Search for the cell housing the specified text and yield its (X, Y) center coordinate. 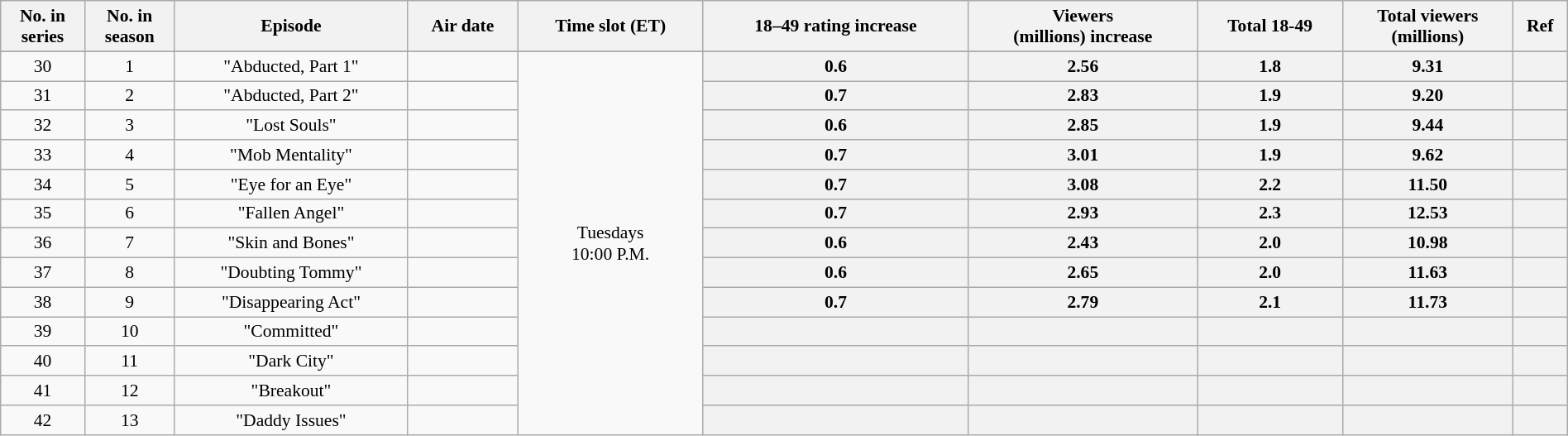
3.01 (1083, 155)
"Eye for an Eye" (291, 184)
2.85 (1083, 126)
10.98 (1428, 243)
7 (129, 243)
2.56 (1083, 66)
11.73 (1428, 302)
30 (43, 66)
39 (43, 332)
32 (43, 126)
9.62 (1428, 155)
Episode (291, 26)
13 (129, 420)
11.50 (1428, 184)
35 (43, 213)
"Abducted, Part 1" (291, 66)
"Committed" (291, 332)
6 (129, 213)
33 (43, 155)
"Dark City" (291, 362)
40 (43, 362)
41 (43, 390)
Air date (463, 26)
No. inseries (43, 26)
8 (129, 273)
"Doubting Tommy" (291, 273)
3.08 (1083, 184)
Total 18-49 (1270, 26)
36 (43, 243)
Tuesdays10:00 P.M. (610, 243)
"Disappearing Act" (291, 302)
Time slot (ET) (610, 26)
2.2 (1270, 184)
2.79 (1083, 302)
2.93 (1083, 213)
18–49 rating increase (835, 26)
1.8 (1270, 66)
12 (129, 390)
2 (129, 96)
9.44 (1428, 126)
Total viewers(millions) (1428, 26)
"Breakout" (291, 390)
"Skin and Bones" (291, 243)
1 (129, 66)
42 (43, 420)
2.83 (1083, 96)
2.1 (1270, 302)
9.20 (1428, 96)
9 (129, 302)
2.43 (1083, 243)
3 (129, 126)
11.63 (1428, 273)
34 (43, 184)
2.65 (1083, 273)
37 (43, 273)
5 (129, 184)
"Lost Souls" (291, 126)
2.3 (1270, 213)
Viewers(millions) increase (1083, 26)
"Daddy Issues" (291, 420)
12.53 (1428, 213)
11 (129, 362)
No. inseason (129, 26)
10 (129, 332)
Ref (1540, 26)
31 (43, 96)
9.31 (1428, 66)
4 (129, 155)
"Mob Mentality" (291, 155)
"Fallen Angel" (291, 213)
38 (43, 302)
"Abducted, Part 2" (291, 96)
